Find where the given text appears and provide that cell's center as (X, Y) coordinate. 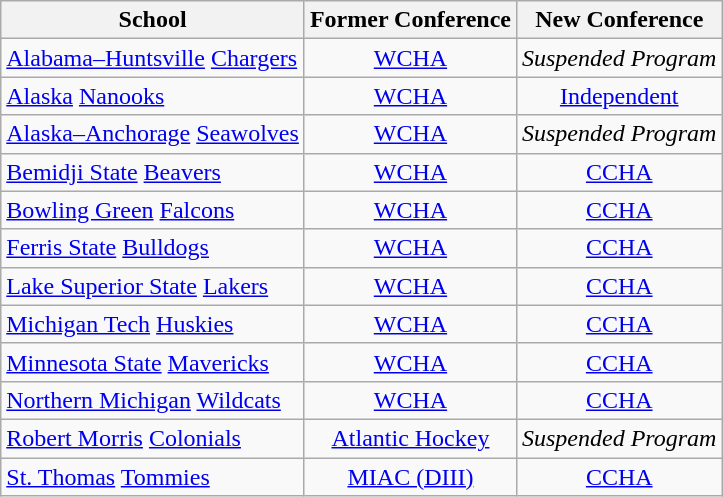
Alaska Nanooks (153, 96)
Atlantic Hockey (410, 438)
Alaska–Anchorage Seawolves (153, 134)
Former Conference (410, 20)
Minnesota State Mavericks (153, 362)
Alabama–Huntsville Chargers (153, 58)
Bowling Green Falcons (153, 210)
School (153, 20)
Lake Superior State Lakers (153, 286)
New Conference (619, 20)
Michigan Tech Huskies (153, 324)
Independent (619, 96)
Bemidji State Beavers (153, 172)
MIAC (DIII) (410, 477)
St. Thomas Tommies (153, 477)
Ferris State Bulldogs (153, 248)
Northern Michigan Wildcats (153, 400)
Robert Morris Colonials (153, 438)
